For the text-containing cell, return its midpoint in (X, Y) coordinate format. 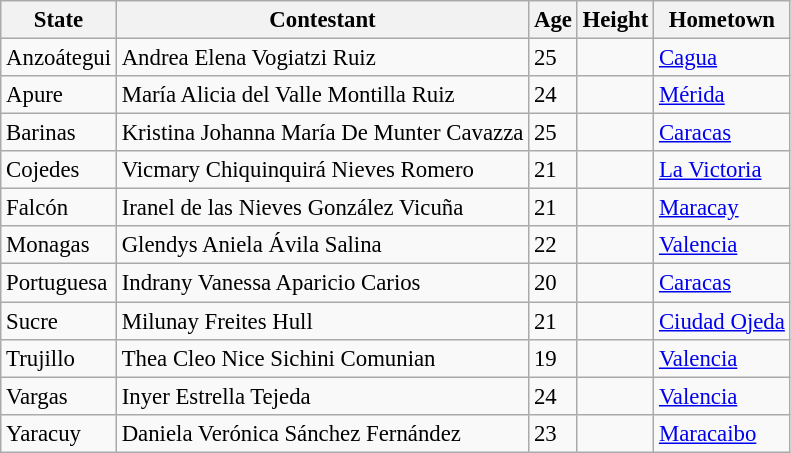
Portuguesa (59, 283)
Falcón (59, 208)
Ciudad Ojeda (722, 321)
Inyer Estrella Tejeda (322, 396)
Maracay (722, 208)
Barinas (59, 133)
Hometown (722, 20)
Thea Cleo Nice Sichini Comunian (322, 358)
Maracaibo (722, 433)
Andrea Elena Vogiatzi Ruiz (322, 58)
Trujillo (59, 358)
20 (554, 283)
La Victoria (722, 170)
Cagua (722, 58)
María Alicia del Valle Montilla Ruiz (322, 95)
22 (554, 245)
Kristina Johanna María De Munter Cavazza (322, 133)
Monagas (59, 245)
23 (554, 433)
Iranel de las Nieves González Vicuña (322, 208)
Age (554, 20)
Cojedes (59, 170)
Daniela Verónica Sánchez Fernández (322, 433)
State (59, 20)
Height (615, 20)
Anzoátegui (59, 58)
Yaracuy (59, 433)
Indrany Vanessa Aparicio Carios (322, 283)
Vicmary Chiquinquirá Nieves Romero (322, 170)
Sucre (59, 321)
Mérida (722, 95)
Vargas (59, 396)
Glendys Aniela Ávila Salina (322, 245)
19 (554, 358)
Milunay Freites Hull (322, 321)
Apure (59, 95)
Contestant (322, 20)
